Identify which cell holds the provided text, then report its [x, y] central coordinate. 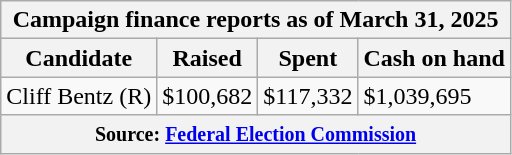
$1,039,695 [434, 96]
$117,332 [308, 96]
Campaign finance reports as of March 31, 2025 [256, 20]
Spent [308, 58]
$100,682 [208, 96]
Cash on hand [434, 58]
Raised [208, 58]
Source: Federal Election Commission [256, 134]
Cliff Bentz (R) [79, 96]
Candidate [79, 58]
